Locate the cell with the specified text and output its (X, Y) center coordinate. 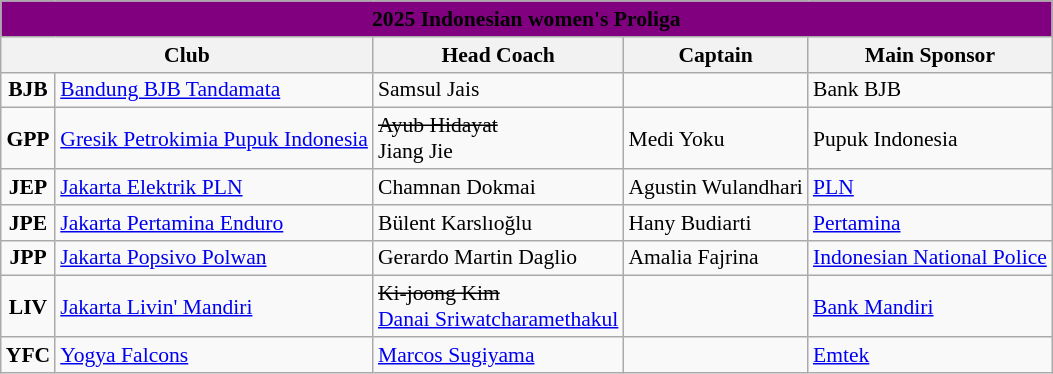
Main Sponsor (930, 55)
Medi Yoku (716, 138)
PLN (930, 187)
Gresik Petrokimia Pupuk Indonesia (214, 138)
Agustin Wulandhari (716, 187)
Jakarta Popsivo Polwan (214, 258)
JPP (28, 258)
2025 Indonesian women's Proliga (526, 19)
Jakarta Livin' Mandiri (214, 306)
Pupuk Indonesia (930, 138)
Bank BJB (930, 90)
Ayub Hidayat Jiang Jie (498, 138)
Chamnan Dokmai (498, 187)
Bandung BJB Tandamata (214, 90)
Captain (716, 55)
Jakarta Pertamina Enduro (214, 223)
Club (187, 55)
Jakarta Elektrik PLN (214, 187)
Ki-joong Kim Danai Sriwatcharamethakul (498, 306)
BJB (28, 90)
Amalia Fajrina (716, 258)
LIV (28, 306)
Bülent Karslıoğlu (498, 223)
Marcos Sugiyama (498, 355)
Head Coach (498, 55)
Bank Mandiri (930, 306)
Gerardo Martin Daglio (498, 258)
JEP (28, 187)
Hany Budiarti (716, 223)
Indonesian National Police (930, 258)
JPE (28, 223)
YFC (28, 355)
Yogya Falcons (214, 355)
Pertamina (930, 223)
GPP (28, 138)
Samsul Jais (498, 90)
Emtek (930, 355)
